From the cell containing the given text, extract its center point as (x, y) coordinate. 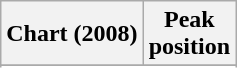
Peakposition (189, 34)
Chart (2008) (72, 34)
